Return the (x, y) coordinate for the center point of the cell that contains the specified text.  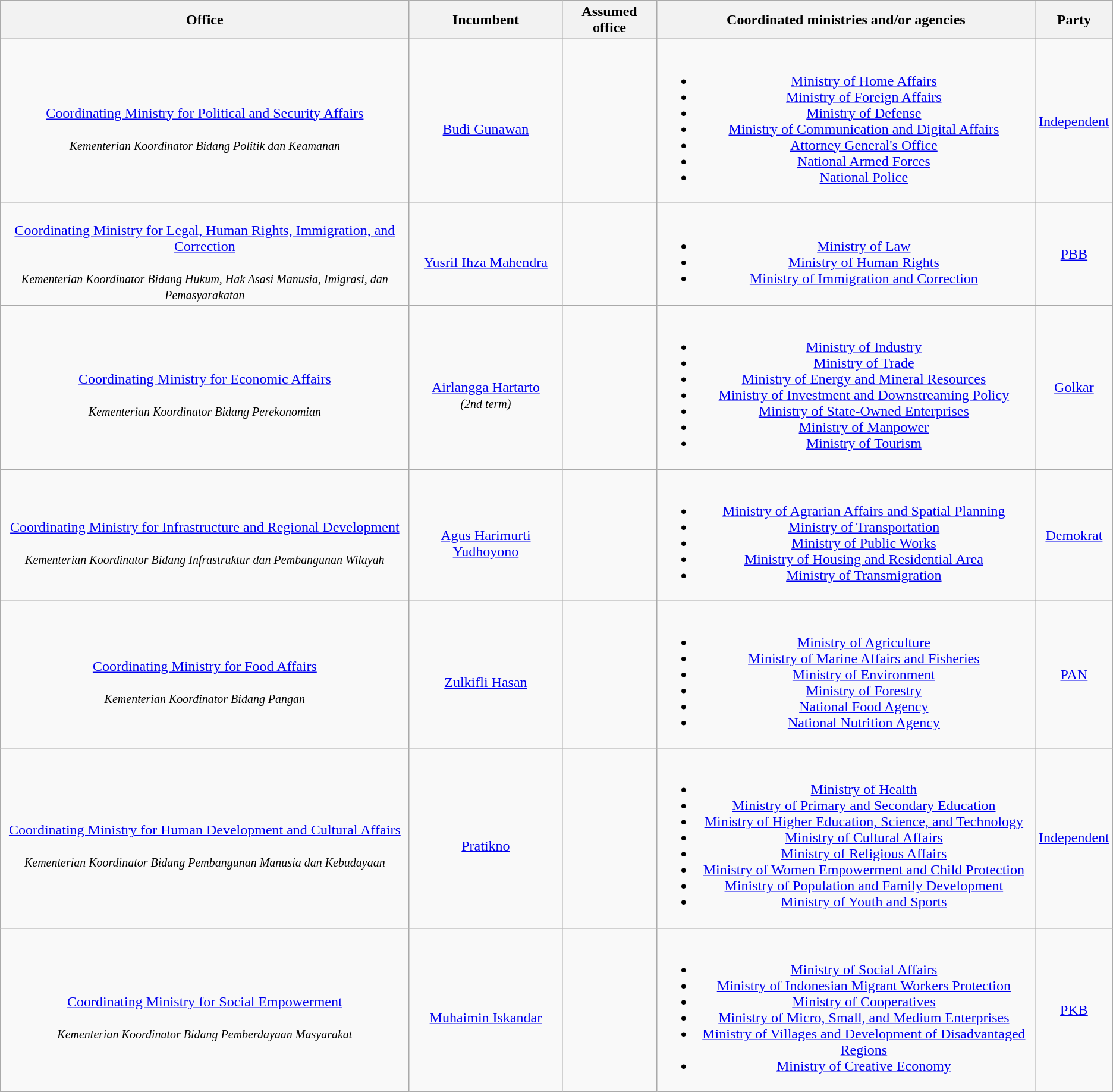
Agus Harimurti Yudhoyono (486, 535)
Airlangga Hartarto(2nd term) (486, 388)
Demokrat (1074, 535)
Ministry of LawMinistry of Human RightsMinistry of Immigration and Correction (845, 255)
Pratikno (486, 838)
Assumed office (609, 20)
Coordinating Ministry for Infrastructure and Regional DevelopmentKementerian Koordinator Bidang Infrastruktur dan Pembangunan Wilayah (205, 535)
PAN (1074, 674)
PBB (1074, 255)
Zulkifli Hasan (486, 674)
Party (1074, 20)
Coordinating Ministry for Food AffairsKementerian Koordinator Bidang Pangan (205, 674)
Office (205, 20)
Coordinated ministries and/or agencies (845, 20)
Budi Gunawan (486, 121)
Yusril Ihza Mahendra (486, 255)
Golkar (1074, 388)
Coordinating Ministry for Economic AffairsKementerian Koordinator Bidang Perekonomian (205, 388)
Muhaimin Iskandar (486, 1010)
PKB (1074, 1010)
Coordinating Ministry for Political and Security AffairsKementerian Koordinator Bidang Politik dan Keamanan (205, 121)
Incumbent (486, 20)
Coordinating Ministry for Social EmpowermentKementerian Koordinator Bidang Pemberdayaan Masyarakat (205, 1010)
Coordinating Ministry for Human Development and Cultural AffairsKementerian Koordinator Bidang Pembangunan Manusia dan Kebudayaan (205, 838)
